Detect which cell encompasses the target text, then output its (x, y) center coordinate. 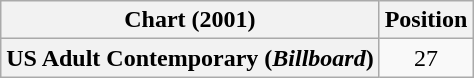
Chart (2001) (190, 20)
27 (426, 58)
Position (426, 20)
US Adult Contemporary (Billboard) (190, 58)
